From the cell containing the given text, extract its center point as [x, y] coordinate. 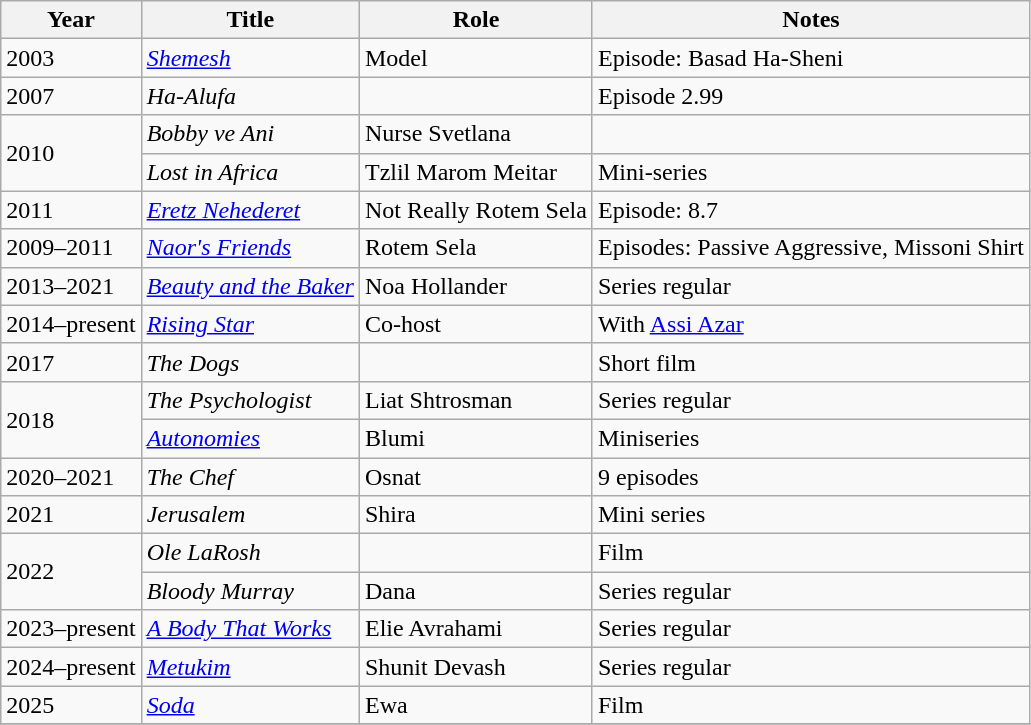
Beauty and the Baker [250, 286]
2003 [71, 58]
Rotem Sela [476, 248]
2013–2021 [71, 286]
Short film [810, 362]
Blumi [476, 438]
Ole LaRosh [250, 553]
9 episodes [810, 477]
Jerusalem [250, 515]
2023–present [71, 629]
Shunit Devash [476, 667]
2020–2021 [71, 477]
Notes [810, 20]
Metukim [250, 667]
Soda [250, 705]
2007 [71, 96]
Mini-series [810, 172]
2011 [71, 210]
With Assi Azar [810, 324]
Autonomies [250, 438]
Role [476, 20]
2017 [71, 362]
Liat Shtrosman [476, 400]
Nurse Svetlana [476, 134]
Elie Avrahami [476, 629]
2022 [71, 572]
Title [250, 20]
Episode: 8.7 [810, 210]
Naor's Friends [250, 248]
2014–present [71, 324]
2018 [71, 419]
Episode: Basad Ha-Sheni [810, 58]
The Dogs [250, 362]
Shemesh [250, 58]
2021 [71, 515]
2010 [71, 153]
Tzlil Marom Meitar [476, 172]
Episodes: Passive Aggressive, Missoni Shirt [810, 248]
2025 [71, 705]
2024–present [71, 667]
The Chef [250, 477]
Noa Hollander [476, 286]
Shira [476, 515]
Bobby ve Ani [250, 134]
Co-host [476, 324]
Miniseries [810, 438]
Model [476, 58]
Osnat [476, 477]
Rising Star [250, 324]
Mini series [810, 515]
Not Really Rotem Sela [476, 210]
Episode 2.99 [810, 96]
A Body That Works [250, 629]
2009–2011 [71, 248]
Bloody Murray [250, 591]
The Psychologist [250, 400]
Ewa [476, 705]
Lost in Africa [250, 172]
Dana [476, 591]
Ha-Alufa [250, 96]
Year [71, 20]
Eretz Nehederet [250, 210]
